Detect which cell encompasses the target text, then output its [x, y] center coordinate. 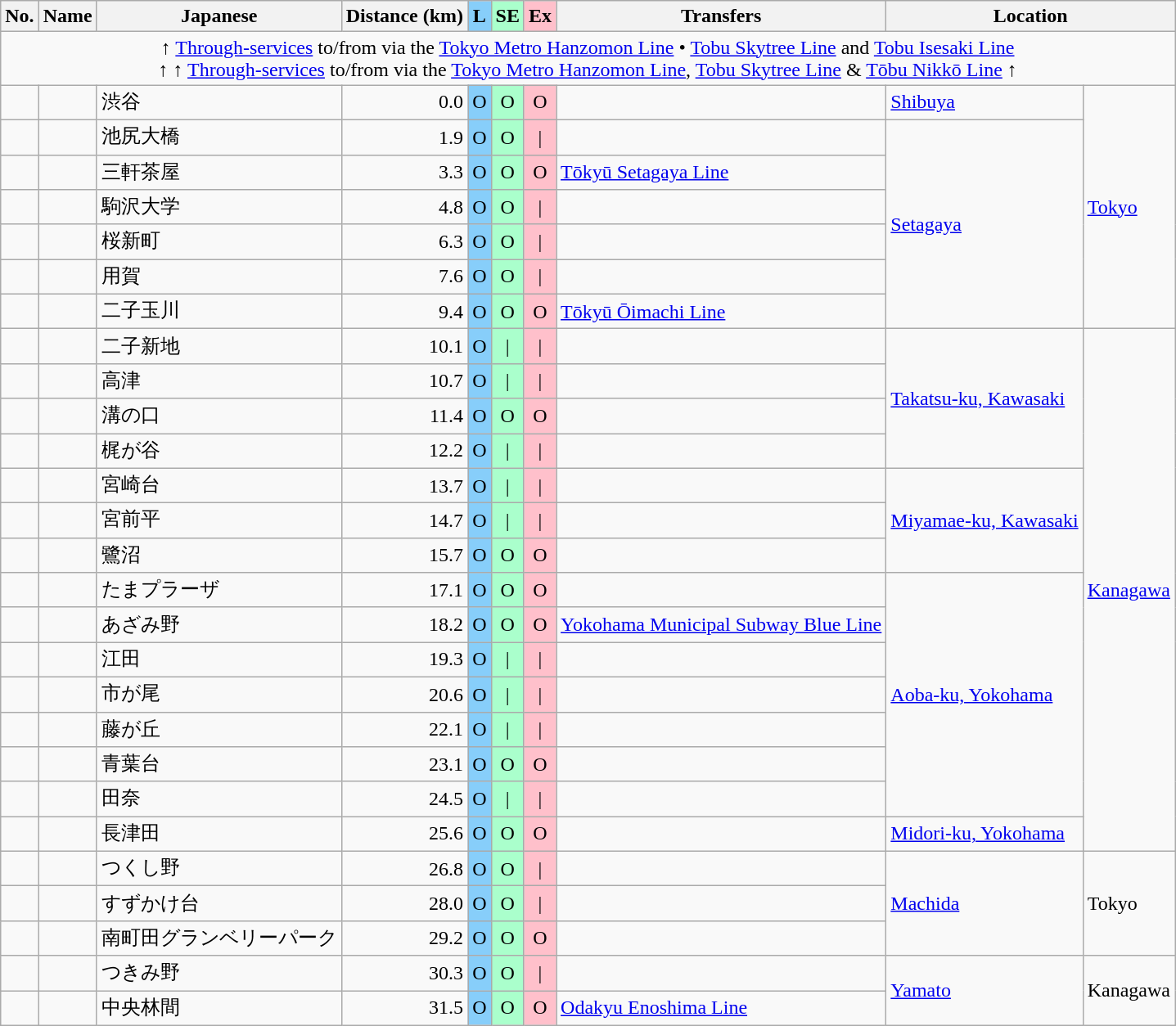
南町田グランベリーパーク [219, 938]
Aoba-ku, Yokohama [985, 695]
23.1 [404, 764]
10.1 [404, 347]
Miyamae-ku, Kawasaki [985, 520]
あざみ野 [219, 625]
6.3 [404, 242]
15.7 [404, 555]
Yamato [985, 990]
二子新地 [219, 347]
Odakyu Enoshima Line [722, 1008]
中央林間 [219, 1008]
二子玉川 [219, 311]
駒沢大学 [219, 208]
9.4 [404, 311]
12.2 [404, 452]
No. [20, 16]
Tōkyū Ōimachi Line [722, 311]
渋谷 [219, 103]
11.4 [404, 416]
7.6 [404, 277]
三軒茶屋 [219, 172]
17.1 [404, 591]
28.0 [404, 903]
Ex [540, 16]
20.6 [404, 694]
Japanese [219, 16]
4.8 [404, 208]
Yokohama Municipal Subway Blue Line [722, 625]
26.8 [404, 869]
SE [507, 16]
Takatsu-ku, Kawasaki [985, 398]
Setagaya [985, 224]
24.5 [404, 799]
19.3 [404, 659]
31.5 [404, 1008]
青葉台 [219, 764]
たまプラーザ [219, 591]
0.0 [404, 103]
1.9 [404, 137]
高津 [219, 381]
藤が丘 [219, 730]
宮前平 [219, 520]
Shibuya [985, 103]
桜新町 [219, 242]
25.6 [404, 835]
13.7 [404, 486]
L [480, 16]
梶が谷 [219, 452]
Distance (km) [404, 16]
長津田 [219, 835]
市が尾 [219, 694]
つきみ野 [219, 974]
10.7 [404, 381]
鷺沼 [219, 555]
Machida [985, 903]
Transfers [722, 16]
池尻大橋 [219, 137]
22.1 [404, 730]
18.2 [404, 625]
用賀 [219, 277]
3.3 [404, 172]
Midori-ku, Yokohama [985, 835]
Tōkyū Setagaya Line [722, 172]
宮崎台 [219, 486]
Location [1031, 16]
つくし野 [219, 869]
30.3 [404, 974]
14.7 [404, 520]
田奈 [219, 799]
Name [67, 16]
29.2 [404, 938]
すずかけ台 [219, 903]
江田 [219, 659]
溝の口 [219, 416]
